Detect which cell encompasses the target text, then output its (X, Y) center coordinate. 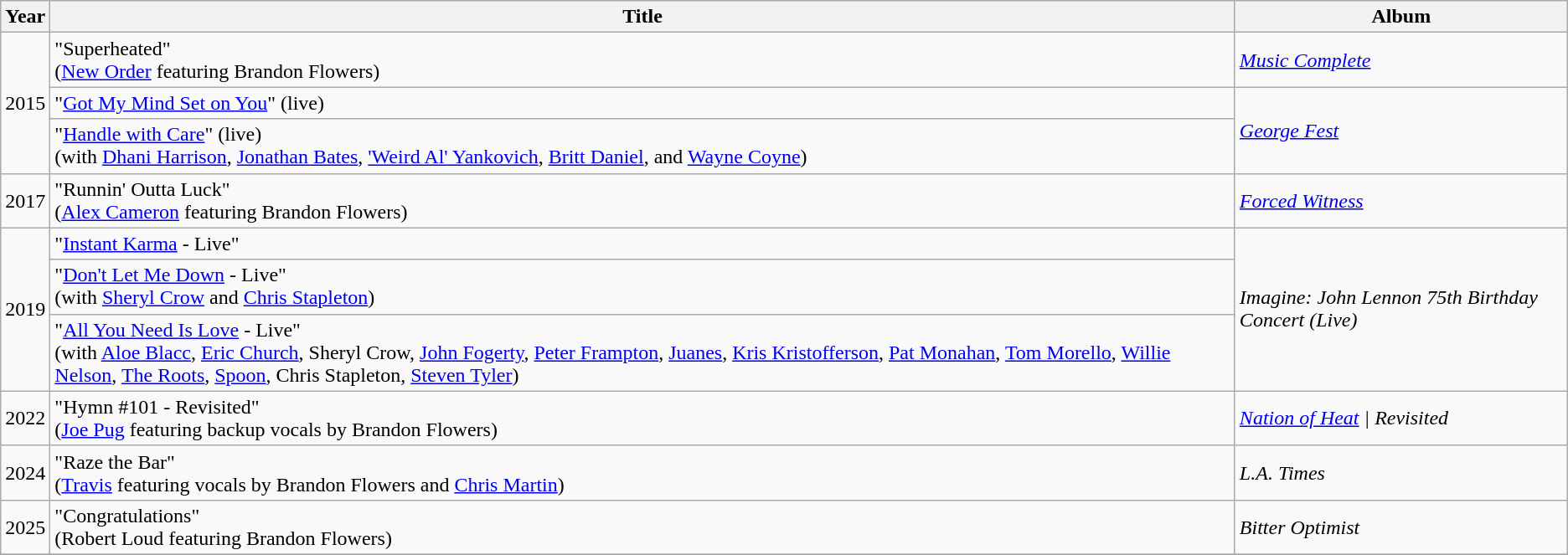
Bitter Optimist (1400, 527)
2019 (25, 310)
Music Complete (1400, 60)
2015 (25, 103)
Year (25, 17)
L.A. Times (1400, 472)
2025 (25, 527)
2022 (25, 419)
"Got My Mind Set on You" (live) (643, 103)
2024 (25, 472)
"Congratulations" (Robert Loud featuring Brandon Flowers) (643, 527)
"Superheated"(New Order featuring Brandon Flowers) (643, 60)
"Raze the Bar" (Travis featuring vocals by Brandon Flowers and Chris Martin) (643, 472)
Forced Witness (1400, 201)
Imagine: John Lennon 75th Birthday Concert (Live) (1400, 310)
"Hymn #101 - Revisited" (Joe Pug featuring backup vocals by Brandon Flowers) (643, 419)
Album (1400, 17)
"Instant Karma - Live" (643, 244)
George Fest (1400, 131)
"Don't Let Me Down - Live"(with Sheryl Crow and Chris Stapleton) (643, 286)
Title (643, 17)
"Runnin' Outta Luck"(Alex Cameron featuring Brandon Flowers) (643, 201)
2017 (25, 201)
"Handle with Care" (live)(with Dhani Harrison, Jonathan Bates, 'Weird Al' Yankovich, Britt Daniel, and Wayne Coyne) (643, 146)
Nation of Heat | Revisited (1400, 419)
